For the text-containing cell, return its midpoint in [X, Y] coordinate format. 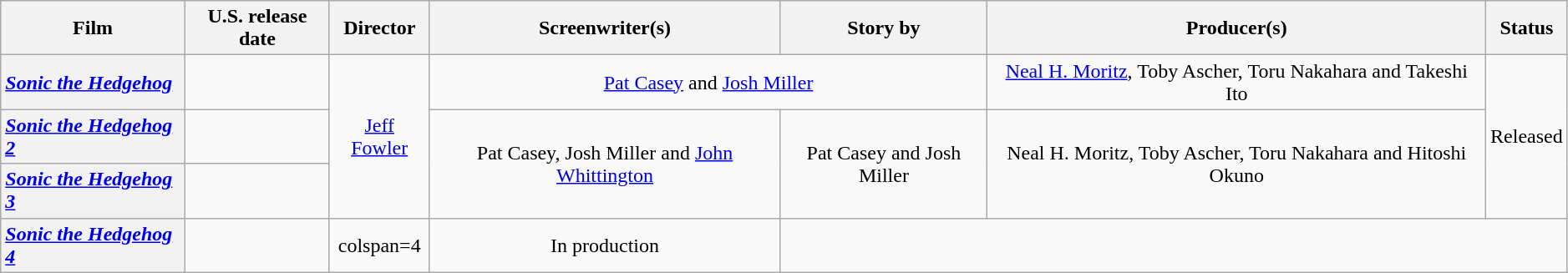
Screenwriter(s) [605, 28]
U.S. release date [257, 28]
Sonic the Hedgehog [94, 82]
Pat Casey, Josh Miller and John Whittington [605, 164]
In production [605, 245]
Neal H. Moritz, Toby Ascher, Toru Nakahara and Hitoshi Okuno [1236, 164]
Jeff Fowler [379, 137]
Neal H. Moritz, Toby Ascher, Toru Nakahara and Takeshi Ito [1236, 82]
Producer(s) [1236, 28]
Sonic the Hedgehog 4 [94, 245]
Released [1527, 137]
Sonic the Hedgehog 3 [94, 190]
Film [94, 28]
colspan=4 [379, 245]
Director [379, 28]
Sonic the Hedgehog 2 [94, 137]
Story by [884, 28]
Status [1527, 28]
